For the text-containing cell, return its midpoint in [X, Y] coordinate format. 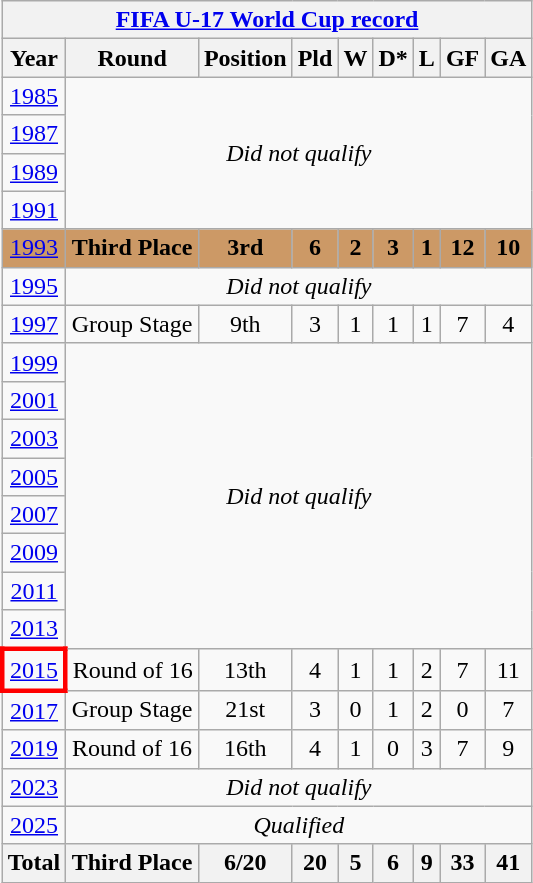
21st [245, 710]
2005 [34, 477]
Year [34, 58]
2003 [34, 438]
W [356, 58]
2017 [34, 710]
2015 [34, 670]
41 [508, 863]
1985 [34, 96]
GA [508, 58]
Pld [315, 58]
1997 [34, 324]
D* [393, 58]
1989 [34, 172]
2007 [34, 515]
Position [245, 58]
1995 [34, 286]
Qualified [299, 825]
L [426, 58]
16th [245, 749]
Round [132, 58]
12 [462, 248]
6/20 [245, 863]
10 [508, 248]
1987 [34, 134]
Total [34, 863]
20 [315, 863]
13th [245, 670]
2001 [34, 400]
9th [245, 324]
1993 [34, 248]
2013 [34, 630]
2009 [34, 553]
33 [462, 863]
1991 [34, 210]
2011 [34, 591]
11 [508, 670]
2019 [34, 749]
GF [462, 58]
2023 [34, 787]
2025 [34, 825]
1999 [34, 362]
5 [356, 863]
3rd [245, 248]
FIFA U-17 World Cup record [267, 20]
